Search for the cell housing the specified text and yield its (X, Y) center coordinate. 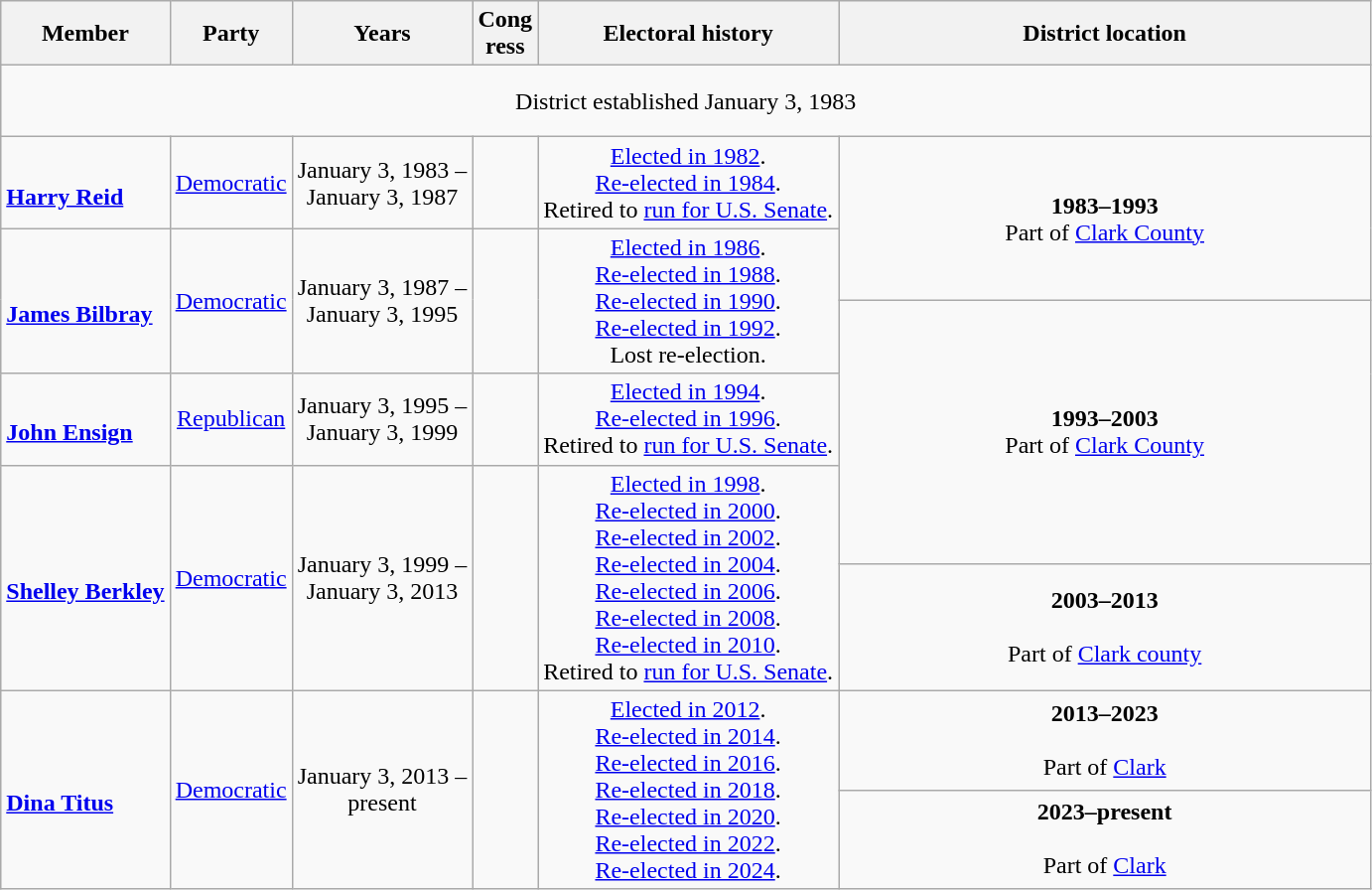
January 3, 2013 –present (382, 790)
Elected in 1982.Re-elected in 1984.Retired to run for U.S. Senate. (689, 183)
Republican (230, 419)
Electoral history (689, 34)
Harry Reid (85, 183)
1983–1993Part of Clark County (1105, 219)
Shelley Berkley (85, 578)
2013–2023Part of Clark (1105, 740)
James Bilbray (85, 301)
Congress (505, 34)
Member (85, 34)
January 3, 1995 –January 3, 1999 (382, 419)
District established January 3, 1983 (686, 101)
John Ensign (85, 419)
Party (230, 34)
2023–presentPart of Clark (1105, 839)
1993–2003Part of Clark County (1105, 432)
2003–2013Part of Clark county (1105, 628)
Elected in 1986.Re-elected in 1988.Re-elected in 1990.Re-elected in 1992.Lost re-election. (689, 301)
January 3, 1987 –January 3, 1995 (382, 301)
Years (382, 34)
Elected in 2012.Re-elected in 2014.Re-elected in 2016.Re-elected in 2018.Re-elected in 2020.Re-elected in 2022.Re-elected in 2024. (689, 790)
Dina Titus (85, 790)
District location (1105, 34)
January 3, 1999 –January 3, 2013 (382, 578)
Elected in 1994.Re-elected in 1996.Retired to run for U.S. Senate. (689, 419)
January 3, 1983 –January 3, 1987 (382, 183)
